Return the [X, Y] coordinate for the center point of the cell that contains the specified text.  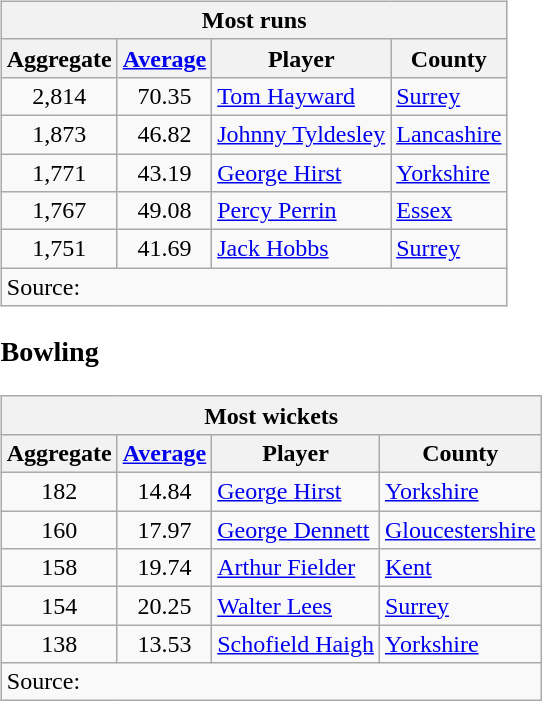
41.69 [164, 249]
14.84 [164, 492]
Johnny Tyldesley [302, 134]
Kent [460, 568]
160 [59, 530]
2,814 [59, 96]
George Dennett [296, 530]
Jack Hobbs [302, 249]
Schofield Haigh [296, 644]
1,751 [59, 249]
138 [59, 644]
182 [59, 492]
17.97 [164, 530]
Walter Lees [296, 606]
19.74 [164, 568]
158 [59, 568]
Arthur Fielder [296, 568]
43.19 [164, 173]
20.25 [164, 606]
1,873 [59, 134]
49.08 [164, 211]
1,771 [59, 173]
Percy Perrin [302, 211]
Most runs [254, 20]
46.82 [164, 134]
1,767 [59, 211]
Lancashire [449, 134]
Most wickets [271, 415]
Essex [449, 211]
13.53 [164, 644]
Tom Hayward [302, 96]
70.35 [164, 96]
154 [59, 606]
Gloucestershire [460, 530]
